Identify which cell holds the provided text, then report its [x, y] central coordinate. 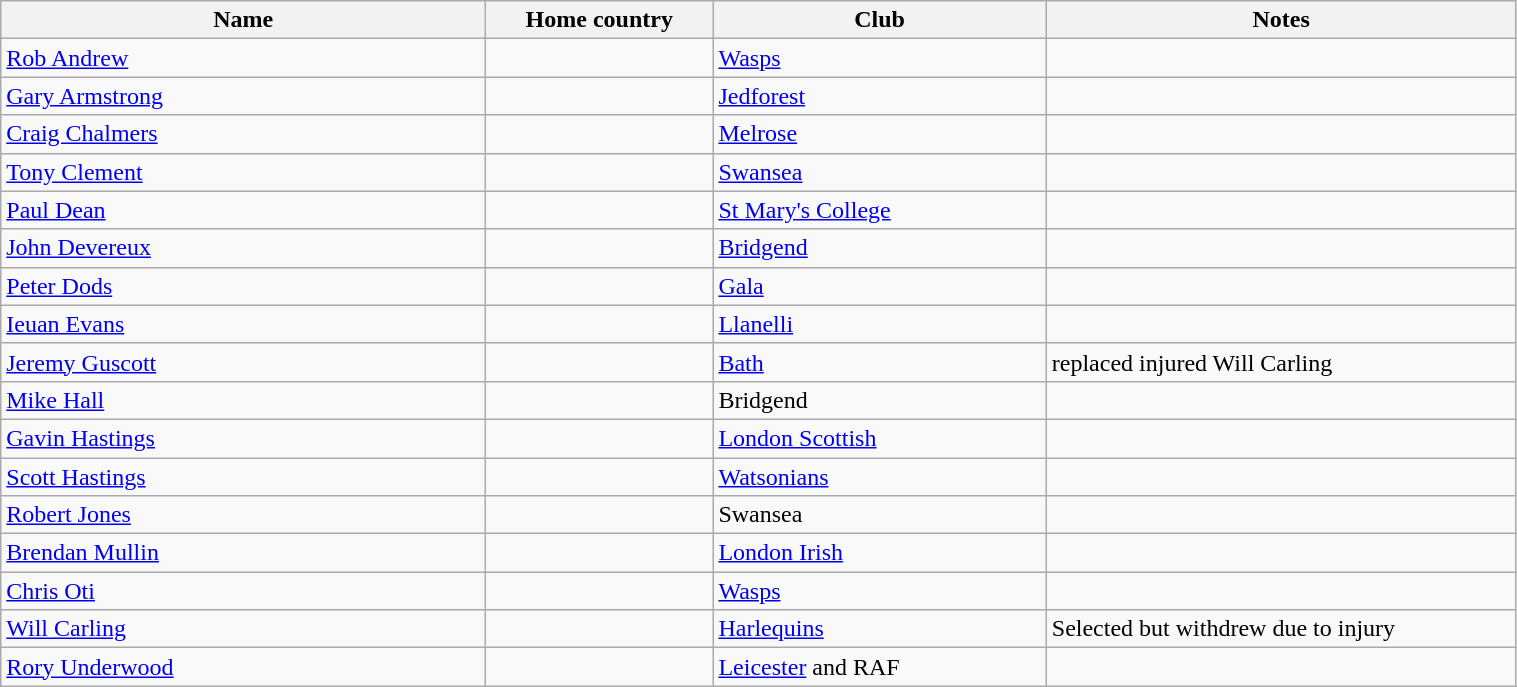
Harlequins [880, 629]
Paul Dean [244, 210]
Home country [600, 20]
Name [244, 20]
Melrose [880, 134]
Scott Hastings [244, 477]
Brendan Mullin [244, 553]
Robert Jones [244, 515]
Ieuan Evans [244, 324]
London Irish [880, 553]
Selected but withdrew due to injury [1281, 629]
Watsonians [880, 477]
Club [880, 20]
replaced injured Will Carling [1281, 362]
Gary Armstrong [244, 96]
Mike Hall [244, 400]
Gala [880, 286]
Llanelli [880, 324]
Jeremy Guscott [244, 362]
Will Carling [244, 629]
Jedforest [880, 96]
John Devereux [244, 248]
Craig Chalmers [244, 134]
London Scottish [880, 438]
Peter Dods [244, 286]
Tony Clement [244, 172]
Leicester and RAF [880, 667]
Chris Oti [244, 591]
Gavin Hastings [244, 438]
Notes [1281, 20]
Rory Underwood [244, 667]
Rob Andrew [244, 58]
St Mary's College [880, 210]
Bath [880, 362]
